Search for the cell housing the specified text and yield its [X, Y] center coordinate. 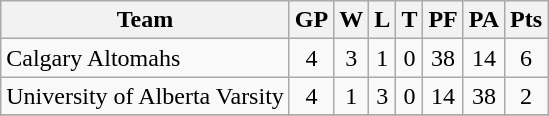
T [410, 20]
2 [526, 96]
Calgary Altomahs [146, 58]
PA [484, 20]
L [382, 20]
6 [526, 58]
Pts [526, 20]
Team [146, 20]
GP [311, 20]
PF [443, 20]
University of Alberta Varsity [146, 96]
W [352, 20]
